From the cell containing the given text, extract its center point as (x, y) coordinate. 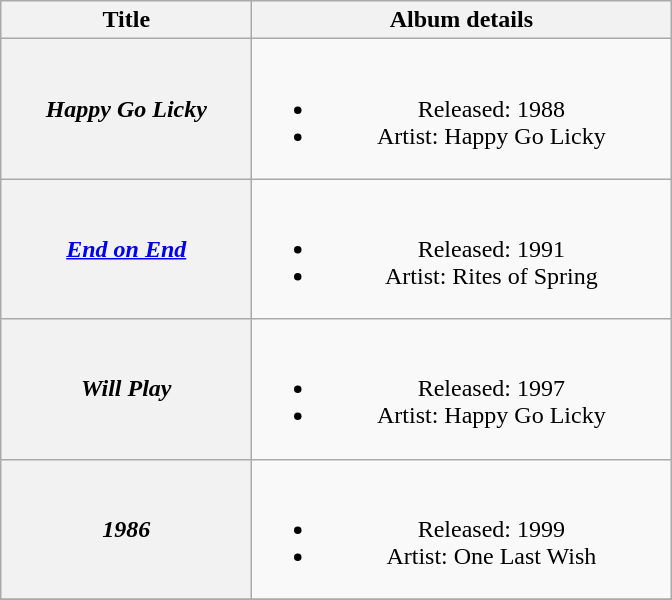
Title (126, 20)
End on End (126, 249)
Happy Go Licky (126, 109)
Released: 1991Artist: Rites of Spring (462, 249)
Released: 1997Artist: Happy Go Licky (462, 389)
Released: 1988Artist: Happy Go Licky (462, 109)
Released: 1999Artist: One Last Wish (462, 529)
Album details (462, 20)
Will Play (126, 389)
1986 (126, 529)
